Return [x, y] of the center of cell containing provided text 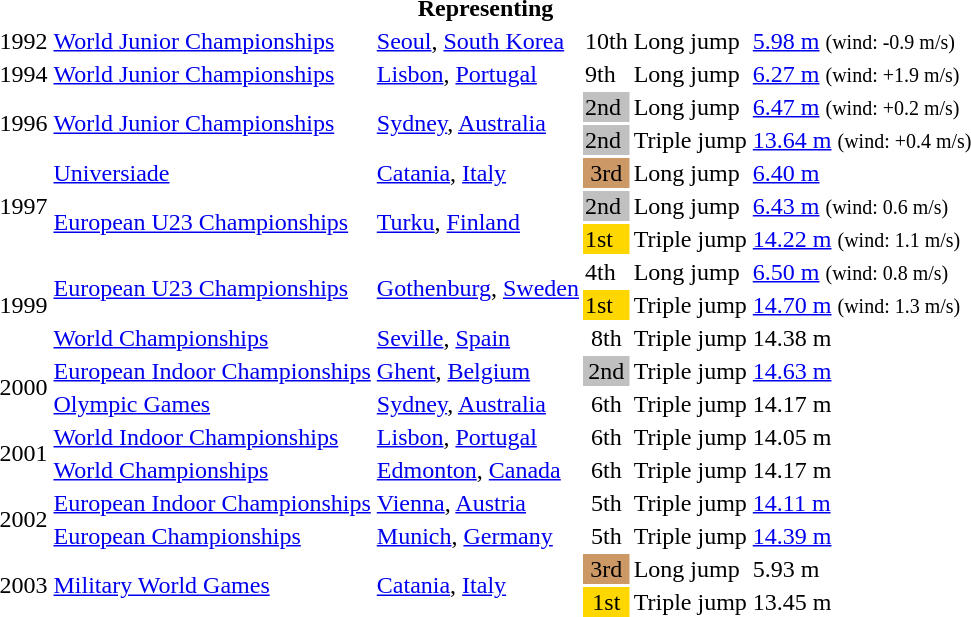
Turku, Finland [478, 222]
Seoul, South Korea [478, 41]
Munich, Germany [478, 536]
Ghent, Belgium [478, 371]
Vienna, Austria [478, 503]
9th [606, 74]
Universiade [212, 173]
Military World Games [212, 586]
10th [606, 41]
European Championships [212, 536]
Edmonton, Canada [478, 470]
Olympic Games [212, 404]
Seville, Spain [478, 338]
World Indoor Championships [212, 437]
8th [606, 338]
4th [606, 272]
Gothenburg, Sweden [478, 288]
